Identify which cell holds the provided text, then report its [X, Y] central coordinate. 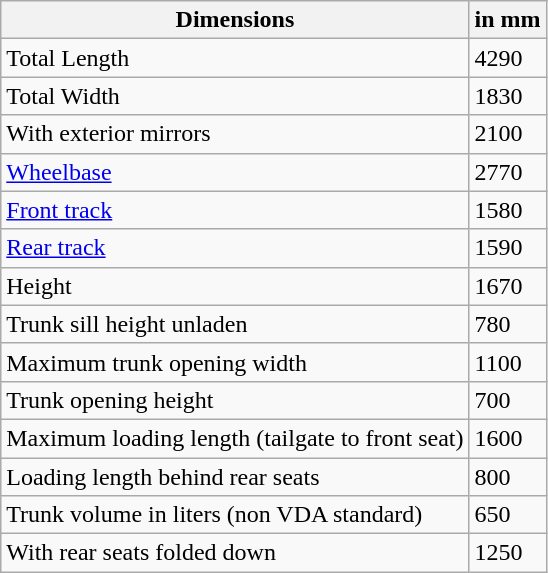
800 [508, 477]
1250 [508, 553]
Total Width [235, 96]
780 [508, 324]
1600 [508, 438]
Trunk opening height [235, 400]
Wheelbase [235, 172]
Total Length [235, 58]
2100 [508, 134]
2770 [508, 172]
Trunk volume in liters (non VDA standard) [235, 515]
1830 [508, 96]
Front track [235, 210]
Rear track [235, 248]
Dimensions [235, 20]
Trunk sill height unladen [235, 324]
1100 [508, 362]
With exterior mirrors [235, 134]
4290 [508, 58]
700 [508, 400]
Maximum trunk opening width [235, 362]
1580 [508, 210]
1590 [508, 248]
With rear seats folded down [235, 553]
650 [508, 515]
Maximum loading length (tailgate to front seat) [235, 438]
in mm [508, 20]
1670 [508, 286]
Height [235, 286]
Loading length behind rear seats [235, 477]
